From the cell containing the given text, extract its center point as [X, Y] coordinate. 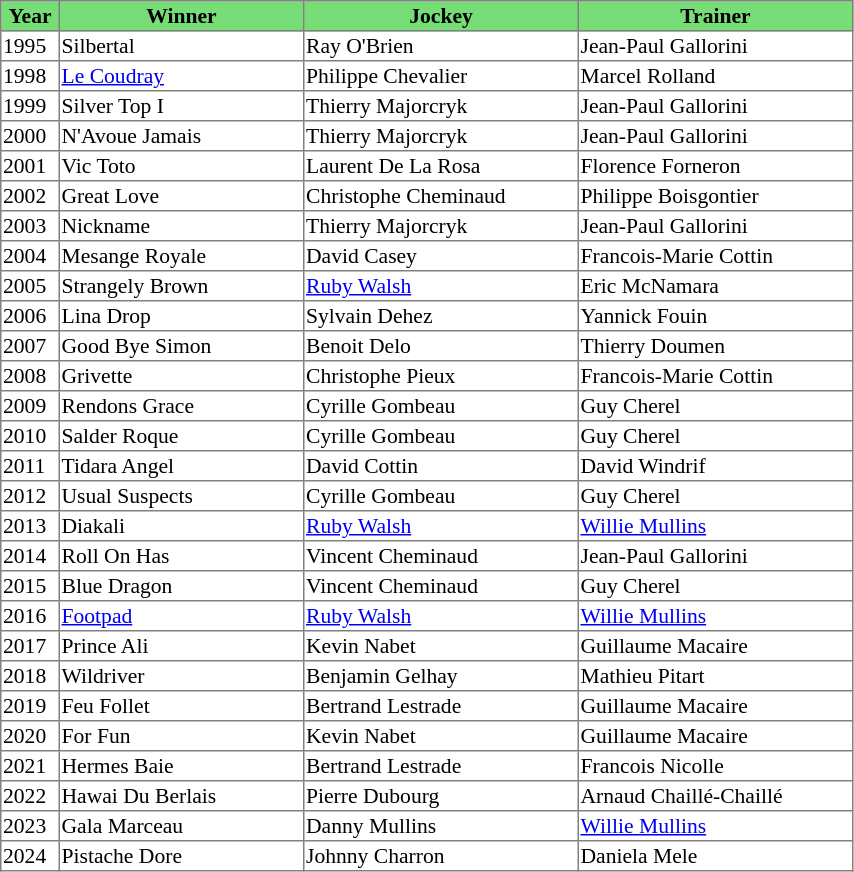
Johnny Charron [441, 856]
2013 [30, 526]
Tidara Angel [181, 466]
Thierry Doumen [715, 346]
Laurent De La Rosa [441, 166]
2006 [30, 316]
Vic Toto [181, 166]
2019 [30, 706]
Blue Dragon [181, 586]
Marcel Rolland [715, 76]
Roll On Has [181, 556]
Eric McNamara [715, 286]
Great Love [181, 196]
David Cottin [441, 466]
2021 [30, 766]
Lina Drop [181, 316]
Prince Ali [181, 646]
2004 [30, 256]
2022 [30, 796]
N'Avoue Jamais [181, 136]
Feu Follet [181, 706]
Benoit Delo [441, 346]
1995 [30, 46]
Good Bye Simon [181, 346]
Silbertal [181, 46]
2005 [30, 286]
2014 [30, 556]
Florence Forneron [715, 166]
Diakali [181, 526]
Pistache Dore [181, 856]
Sylvain Dehez [441, 316]
Christophe Cheminaud [441, 196]
Footpad [181, 616]
Silver Top I [181, 106]
Hermes Baie [181, 766]
2009 [30, 406]
Philippe Boisgontier [715, 196]
2018 [30, 676]
2015 [30, 586]
2016 [30, 616]
2001 [30, 166]
2000 [30, 136]
Ray O'Brien [441, 46]
Usual Suspects [181, 496]
Nickname [181, 226]
David Casey [441, 256]
2002 [30, 196]
Hawai Du Berlais [181, 796]
Mesange Royale [181, 256]
Mathieu Pitart [715, 676]
2024 [30, 856]
2017 [30, 646]
Danny Mullins [441, 826]
David Windrif [715, 466]
Winner [181, 16]
Le Coudray [181, 76]
Benjamin Gelhay [441, 676]
Arnaud Chaillé-Chaillé [715, 796]
2010 [30, 436]
2023 [30, 826]
Strangely Brown [181, 286]
2012 [30, 496]
1999 [30, 106]
Wildriver [181, 676]
1998 [30, 76]
Year [30, 16]
2020 [30, 736]
Rendons Grace [181, 406]
Salder Roque [181, 436]
Daniela Mele [715, 856]
Gala Marceau [181, 826]
Pierre Dubourg [441, 796]
2008 [30, 376]
Yannick Fouin [715, 316]
Christophe Pieux [441, 376]
Trainer [715, 16]
2003 [30, 226]
Jockey [441, 16]
Grivette [181, 376]
Philippe Chevalier [441, 76]
2007 [30, 346]
For Fun [181, 736]
Francois Nicolle [715, 766]
2011 [30, 466]
